Capture the cell that displays the provided text and extract its [X, Y] central coordinate. 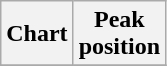
Peakposition [119, 34]
Chart [37, 34]
